Determine the [x, y] coordinate at the center of the cell enclosing the given text.  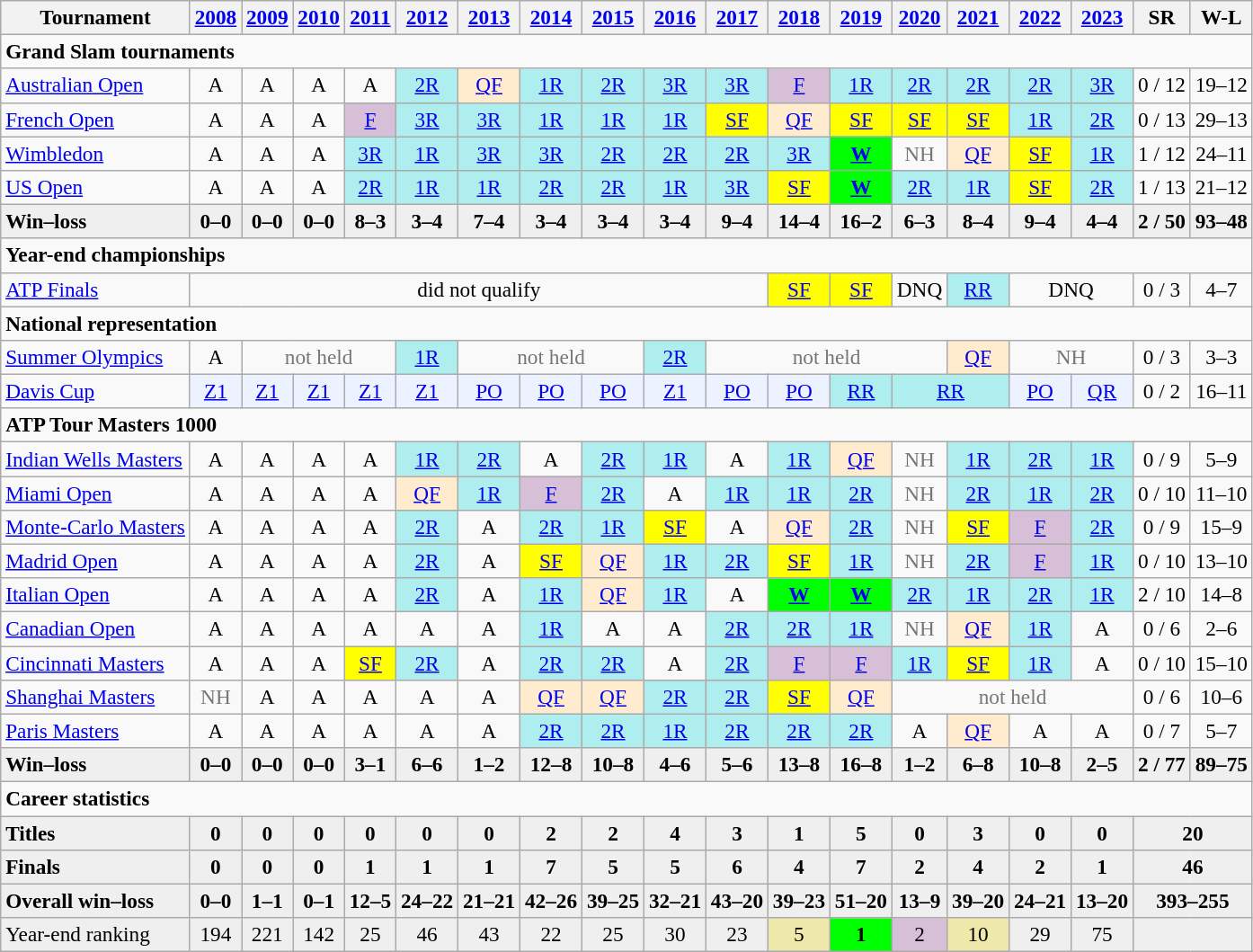
French Open [95, 120]
75 [1102, 934]
2019 [861, 17]
6–8 [978, 764]
24–11 [1221, 153]
6–6 [428, 764]
20 [1194, 832]
Madrid Open [95, 561]
39–20 [978, 901]
1–1 [268, 901]
Canadian Open [95, 628]
15–10 [1221, 663]
2 / 10 [1162, 595]
SR [1162, 17]
23 [737, 934]
8–3 [370, 221]
2–6 [1221, 628]
13–8 [798, 764]
Paris Masters [95, 731]
15–9 [1221, 527]
14–4 [798, 221]
8–4 [978, 221]
2023 [1102, 17]
6–3 [919, 221]
6 [737, 867]
Summer Olympics [95, 357]
11–10 [1221, 493]
ATP Tour Masters 1000 [627, 425]
Overall win–loss [95, 901]
0 / 2 [1162, 391]
3–1 [370, 764]
2011 [370, 17]
10–6 [1221, 697]
Italian Open [95, 595]
US Open [95, 187]
4–4 [1102, 221]
39–23 [798, 901]
5–6 [737, 764]
194 [216, 934]
7–4 [489, 221]
Cincinnati Masters [95, 663]
Shanghai Masters [95, 697]
29 [1041, 934]
Australian Open [95, 85]
0 / 13 [1162, 120]
5–7 [1221, 731]
51–20 [861, 901]
Indian Wells Masters [95, 458]
42–26 [552, 901]
21–12 [1221, 187]
21–21 [489, 901]
221 [268, 934]
Titles [95, 832]
2 / 50 [1162, 221]
16–2 [861, 221]
4–6 [674, 764]
Year-end championships [627, 255]
13–9 [919, 901]
1 / 13 [1162, 187]
30 [674, 934]
2016 [674, 17]
2015 [613, 17]
0 / 7 [1162, 731]
2013 [489, 17]
3–3 [1221, 357]
10 [978, 934]
5–9 [1221, 458]
Wimbledon [95, 153]
QR [1102, 391]
393–255 [1194, 901]
12–5 [370, 901]
2012 [428, 17]
2014 [552, 17]
0 / 12 [1162, 85]
2018 [798, 17]
2–5 [1102, 764]
W-L [1221, 17]
4–7 [1221, 289]
19–12 [1221, 85]
Grand Slam tournaments [627, 51]
12–8 [552, 764]
43–20 [737, 901]
National representation [627, 323]
24–22 [428, 901]
2008 [216, 17]
2 / 77 [1162, 764]
142 [318, 934]
16–8 [861, 764]
24–21 [1041, 901]
Finals [95, 867]
22 [552, 934]
Year-end ranking [95, 934]
ATP Finals [95, 289]
32–21 [674, 901]
Monte-Carlo Masters [95, 527]
43 [489, 934]
2010 [318, 17]
39–25 [613, 901]
93–48 [1221, 221]
Tournament [95, 17]
16–11 [1221, 391]
89–75 [1221, 764]
0–1 [318, 901]
13–10 [1221, 561]
2009 [268, 17]
Career statistics [627, 798]
13–20 [1102, 901]
2020 [919, 17]
did not qualify [478, 289]
Miami Open [95, 493]
2021 [978, 17]
Davis Cup [95, 391]
2022 [1041, 17]
1 / 12 [1162, 153]
14–8 [1221, 595]
2017 [737, 17]
29–13 [1221, 120]
